Provide the (X, Y) coordinate of the cell's center where the given text is located.  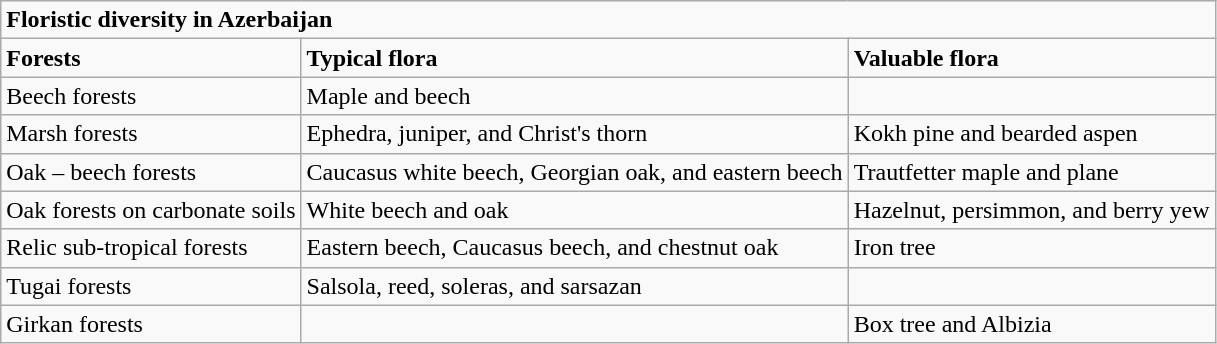
Kokh pine and bearded aspen (1032, 134)
Caucasus white beech, Georgian oak, and eastern beech (574, 172)
Forests (151, 58)
Oak forests on carbonate soils (151, 210)
Eastern beech, Caucasus beech, and chestnut oak (574, 248)
Floristic diversity in Azerbaijan (608, 20)
Girkan forests (151, 324)
Valuable flora (1032, 58)
Tugai forests (151, 286)
Iron tree (1032, 248)
Salsola, reed, soleras, and sarsazan (574, 286)
Typical flora (574, 58)
Maple and beech (574, 96)
Relic sub-tropical forests (151, 248)
Marsh forests (151, 134)
Oak – beech forests (151, 172)
Hazelnut, persimmon, and berry yew (1032, 210)
Trautfetter maple and plane (1032, 172)
Beech forests (151, 96)
Ephedra, juniper, and Christ's thorn (574, 134)
Box tree and Albizia (1032, 324)
White beech and oak (574, 210)
